Capture the cell that displays the provided text and extract its [x, y] central coordinate. 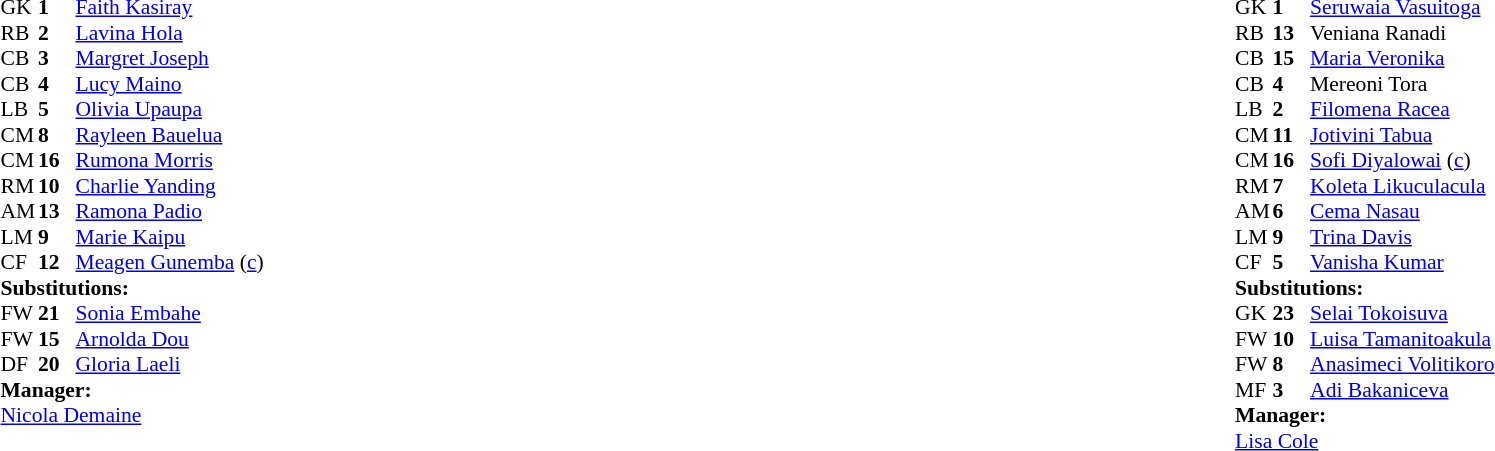
MF [1254, 390]
Lucy Maino [170, 84]
Rayleen Bauelua [170, 135]
Ramona Padio [170, 211]
Vanisha Kumar [1402, 263]
Anasimeci Volitikoro [1402, 365]
Rumona Morris [170, 161]
Trina Davis [1402, 237]
6 [1292, 211]
Mereoni Tora [1402, 84]
Filomena Racea [1402, 109]
Veniana Ranadi [1402, 33]
Nicola Demaine [132, 415]
Olivia Upaupa [170, 109]
11 [1292, 135]
Charlie Yanding [170, 186]
Margret Joseph [170, 59]
Adi Bakaniceva [1402, 390]
7 [1292, 186]
Gloria Laeli [170, 365]
Sonia Embahe [170, 313]
Cema Nasau [1402, 211]
23 [1292, 313]
12 [57, 263]
Luisa Tamanitoakula [1402, 339]
Arnolda Dou [170, 339]
DF [19, 365]
Meagen Gunemba (c) [170, 263]
Lavina Hola [170, 33]
Sofi Diyalowai (c) [1402, 161]
Marie Kaipu [170, 237]
20 [57, 365]
Selai Tokoisuva [1402, 313]
Jotivini Tabua [1402, 135]
Maria Veronika [1402, 59]
21 [57, 313]
Koleta Likuculacula [1402, 186]
GK [1254, 313]
